Determine the (x, y) coordinate at the center of the cell enclosing the given text.  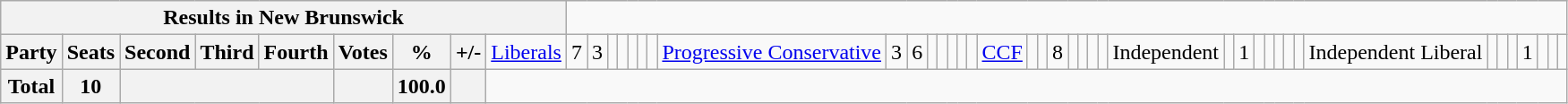
+/- (467, 52)
Independent (1166, 52)
Party (31, 52)
Independent Liberal (1395, 52)
Seats (90, 52)
Second (158, 52)
8 (1058, 52)
100.0 (421, 86)
Votes (363, 52)
Results in New Brunswick (284, 18)
6 (917, 52)
7 (577, 52)
Fourth (296, 52)
Progressive Conservative (772, 52)
Third (227, 52)
10 (90, 86)
CCF (1002, 52)
Total (31, 86)
Liberals (527, 52)
% (421, 52)
